Return (x, y) of the center of cell containing provided text 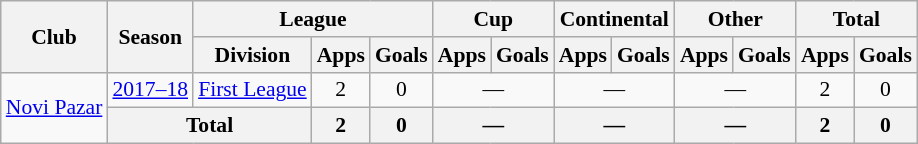
Cup (494, 19)
2017–18 (150, 90)
Other (736, 19)
Division (252, 55)
League (313, 19)
Season (150, 36)
Continental (614, 19)
Club (54, 36)
Novi Pazar (54, 108)
First League (252, 90)
